Capture the cell that displays the provided text and extract its (x, y) central coordinate. 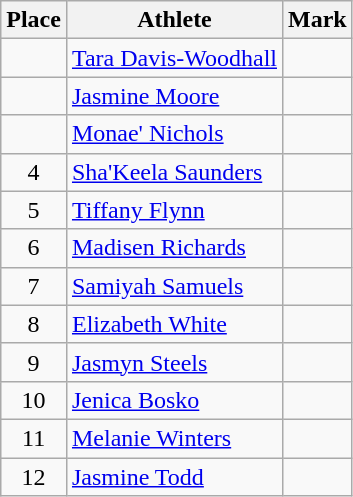
Place (34, 20)
5 (34, 210)
Elizabeth White (174, 324)
Monae' Nichols (174, 134)
9 (34, 362)
Mark (317, 20)
4 (34, 172)
10 (34, 400)
Tiffany Flynn (174, 210)
6 (34, 248)
Melanie Winters (174, 438)
11 (34, 438)
12 (34, 477)
Athlete (174, 20)
8 (34, 324)
Samiyah Samuels (174, 286)
Sha'Keela Saunders (174, 172)
Jasmine Moore (174, 96)
Jenica Bosko (174, 400)
Jasmyn Steels (174, 362)
7 (34, 286)
Madisen Richards (174, 248)
Tara Davis-Woodhall (174, 58)
Jasmine Todd (174, 477)
